Scan for the cell matching the given text and deliver its [x, y] coordinate at center. 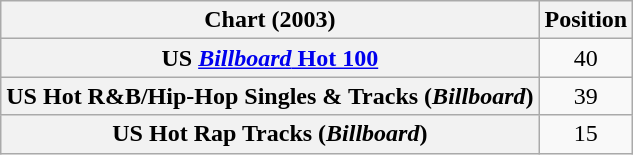
US Billboard Hot 100 [270, 58]
US Hot Rap Tracks (Billboard) [270, 134]
15 [586, 134]
40 [586, 58]
Chart (2003) [270, 20]
39 [586, 96]
Position [586, 20]
US Hot R&B/Hip-Hop Singles & Tracks (Billboard) [270, 96]
